Extract the (X, Y) coordinate from the center of the cell holding the provided text.  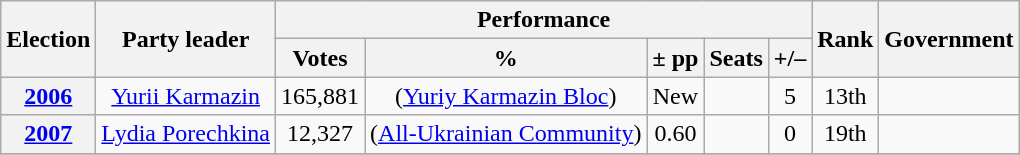
New (676, 96)
Seats (736, 58)
Party leader (186, 39)
165,881 (320, 96)
Government (949, 39)
Rank (846, 39)
% (506, 58)
13th (846, 96)
Performance (544, 20)
2006 (48, 96)
± pp (676, 58)
2007 (48, 134)
0 (790, 134)
Yurii Karmazin (186, 96)
0.60 (676, 134)
(All-Ukrainian Community) (506, 134)
5 (790, 96)
Votes (320, 58)
Election (48, 39)
(Yuriy Karmazin Bloc) (506, 96)
+/– (790, 58)
19th (846, 134)
12,327 (320, 134)
Lydia Porechkina (186, 134)
